Return [X, Y] of the center of cell containing provided text 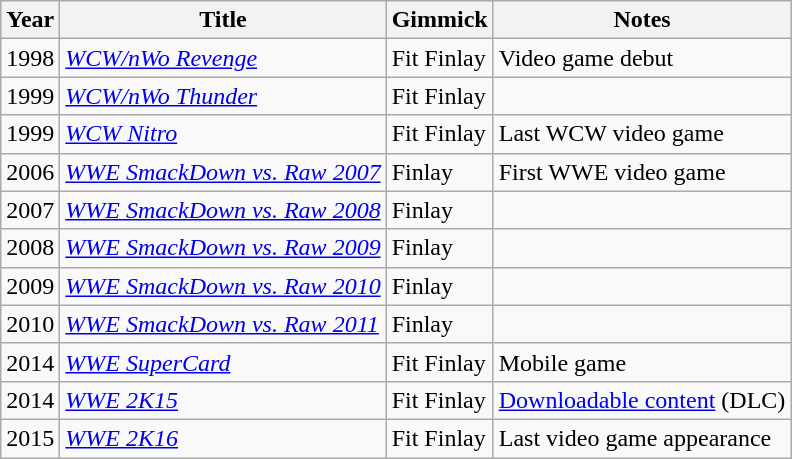
WWE SuperCard [223, 362]
2015 [30, 438]
Year [30, 20]
2008 [30, 248]
WWE SmackDown vs. Raw 2008 [223, 210]
WWE 2K16 [223, 438]
WWE SmackDown vs. Raw 2010 [223, 286]
WCW Nitro [223, 134]
Title [223, 20]
2007 [30, 210]
Downloadable content (DLC) [642, 400]
Mobile game [642, 362]
Last WCW video game [642, 134]
WCW/nWo Revenge [223, 58]
Notes [642, 20]
WWE SmackDown vs. Raw 2011 [223, 324]
1998 [30, 58]
Last video game appearance [642, 438]
WWE SmackDown vs. Raw 2009 [223, 248]
2006 [30, 172]
2010 [30, 324]
Gimmick [440, 20]
First WWE video game [642, 172]
WCW/nWo Thunder [223, 96]
2009 [30, 286]
WWE SmackDown vs. Raw 2007 [223, 172]
WWE 2K15 [223, 400]
Video game debut [642, 58]
